Extract the [X, Y] coordinate from the center of the cell holding the provided text.  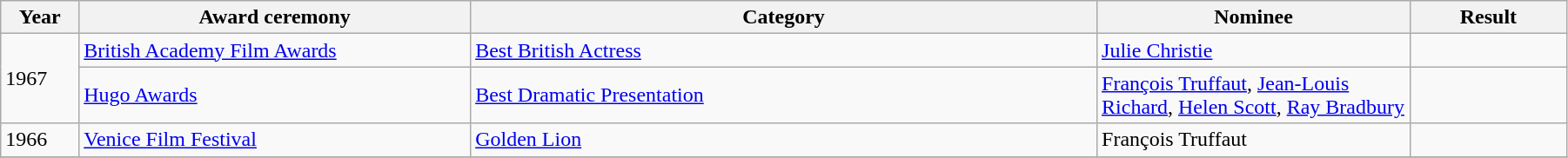
Best British Actress [784, 50]
Category [784, 17]
Golden Lion [784, 140]
Nominee [1254, 17]
Result [1488, 17]
1966 [40, 140]
British Academy Film Awards [275, 50]
Venice Film Festival [275, 140]
1967 [40, 78]
François Truffaut, Jean-Louis Richard, Helen Scott, Ray Bradbury [1254, 95]
Hugo Awards [275, 95]
Year [40, 17]
François Truffaut [1254, 140]
Julie Christie [1254, 50]
Award ceremony [275, 17]
Best Dramatic Presentation [784, 95]
